Search for the cell housing the specified text and yield its [X, Y] center coordinate. 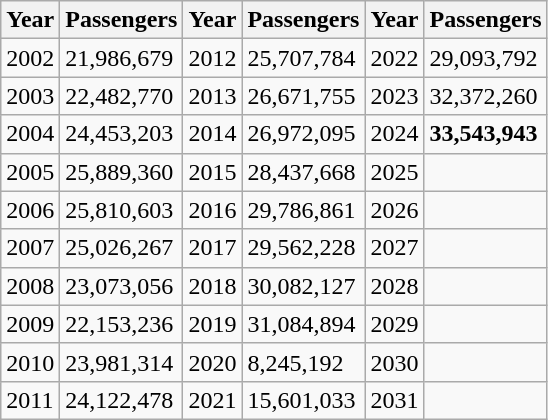
22,153,236 [122, 324]
2018 [212, 286]
25,026,267 [122, 248]
2011 [30, 400]
29,093,792 [486, 58]
2025 [394, 172]
2006 [30, 210]
2022 [394, 58]
33,543,943 [486, 134]
25,707,784 [304, 58]
2002 [30, 58]
2017 [212, 248]
22,482,770 [122, 96]
2010 [30, 362]
2012 [212, 58]
26,671,755 [304, 96]
29,562,228 [304, 248]
25,889,360 [122, 172]
2013 [212, 96]
24,122,478 [122, 400]
21,986,679 [122, 58]
2015 [212, 172]
2021 [212, 400]
2003 [30, 96]
2031 [394, 400]
2009 [30, 324]
26,972,095 [304, 134]
2020 [212, 362]
2024 [394, 134]
32,372,260 [486, 96]
23,073,056 [122, 286]
2004 [30, 134]
30,082,127 [304, 286]
23,981,314 [122, 362]
2029 [394, 324]
15,601,033 [304, 400]
2028 [394, 286]
25,810,603 [122, 210]
2026 [394, 210]
2030 [394, 362]
31,084,894 [304, 324]
24,453,203 [122, 134]
28,437,668 [304, 172]
2005 [30, 172]
2008 [30, 286]
8,245,192 [304, 362]
2016 [212, 210]
29,786,861 [304, 210]
2007 [30, 248]
2014 [212, 134]
2027 [394, 248]
2023 [394, 96]
2019 [212, 324]
